From the cell containing the given text, extract its center point as [X, Y] coordinate. 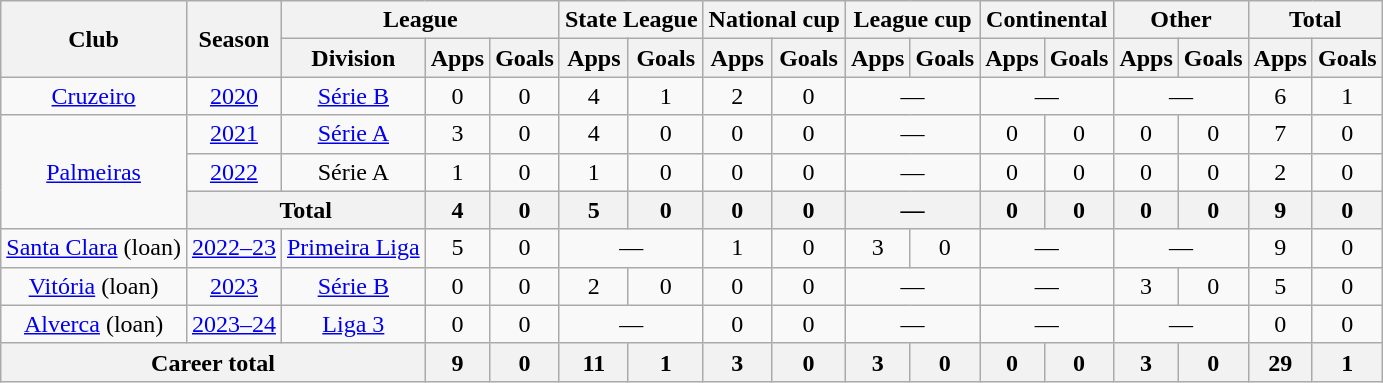
Santa Clara (loan) [94, 248]
Division [353, 58]
2021 [234, 134]
State League [631, 20]
National cup [774, 20]
2022 [234, 172]
Club [94, 39]
Season [234, 39]
Liga 3 [353, 324]
6 [1280, 96]
Cruzeiro [94, 96]
League [420, 20]
7 [1280, 134]
2023–24 [234, 324]
2023 [234, 286]
Vitória (loan) [94, 286]
Alverca (loan) [94, 324]
2020 [234, 96]
29 [1280, 362]
Other [1181, 20]
League cup [913, 20]
Primeira Liga [353, 248]
2022–23 [234, 248]
11 [594, 362]
Career total [213, 362]
Continental [1047, 20]
Palmeiras [94, 172]
